Pinpoint the cell where the given text exists, returning its (x, y) midpoint coordinate. 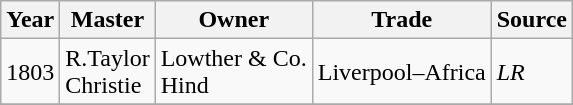
Year (30, 20)
Source (532, 20)
Owner (234, 20)
LR (532, 72)
Lowther & Co.Hind (234, 72)
1803 (30, 72)
Master (108, 20)
R.TaylorChristie (108, 72)
Trade (402, 20)
Liverpool–Africa (402, 72)
